Return [x, y] of the center of cell containing provided text 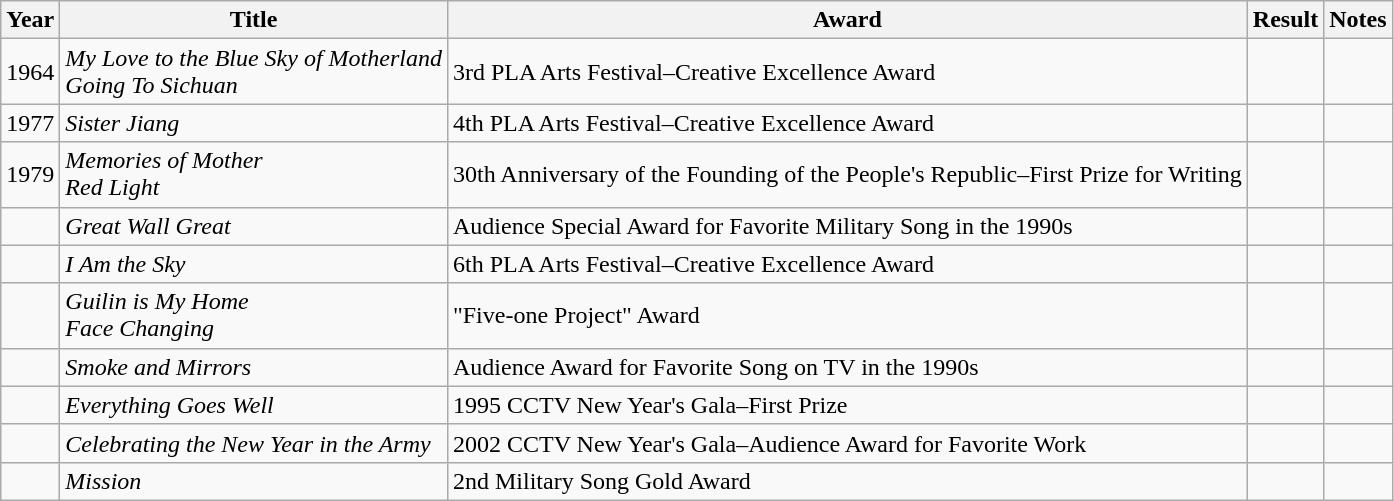
Smoke and Mirrors [254, 367]
2002 CCTV New Year's Gala–Audience Award for Favorite Work [847, 443]
Year [30, 20]
Notes [1358, 20]
"Five-one Project" Award [847, 316]
Guilin is My HomeFace Changing [254, 316]
Memories of MotherRed Light [254, 174]
3rd PLA Arts Festival–Creative Excellence Award [847, 72]
Result [1285, 20]
30th Anniversary of the Founding of the People's Republic–First Prize for Writing [847, 174]
1964 [30, 72]
4th PLA Arts Festival–Creative Excellence Award [847, 123]
Award [847, 20]
Everything Goes Well [254, 405]
Mission [254, 481]
1995 CCTV New Year's Gala–First Prize [847, 405]
My Love to the Blue Sky of MotherlandGoing To Sichuan [254, 72]
1977 [30, 123]
Audience Special Award for Favorite Military Song in the 1990s [847, 226]
Title [254, 20]
1979 [30, 174]
Great Wall Great [254, 226]
Audience Award for Favorite Song on TV in the 1990s [847, 367]
I Am the Sky [254, 264]
Celebrating the New Year in the Army [254, 443]
2nd Military Song Gold Award [847, 481]
Sister Jiang [254, 123]
6th PLA Arts Festival–Creative Excellence Award [847, 264]
